Extract the (X, Y) coordinate from the center of the cell holding the provided text.  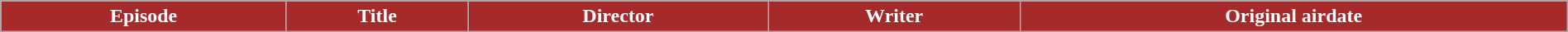
Original airdate (1293, 16)
Episode (144, 16)
Director (619, 16)
Writer (894, 16)
Title (377, 16)
